Determine the [X, Y] coordinate at the center of the cell enclosing the given text.  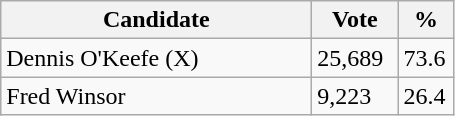
26.4 [426, 96]
25,689 [355, 58]
Fred Winsor [156, 96]
Dennis O'Keefe (X) [156, 58]
Vote [355, 20]
% [426, 20]
73.6 [426, 58]
Candidate [156, 20]
9,223 [355, 96]
